Find where the given text appears and provide that cell's center as [x, y] coordinate. 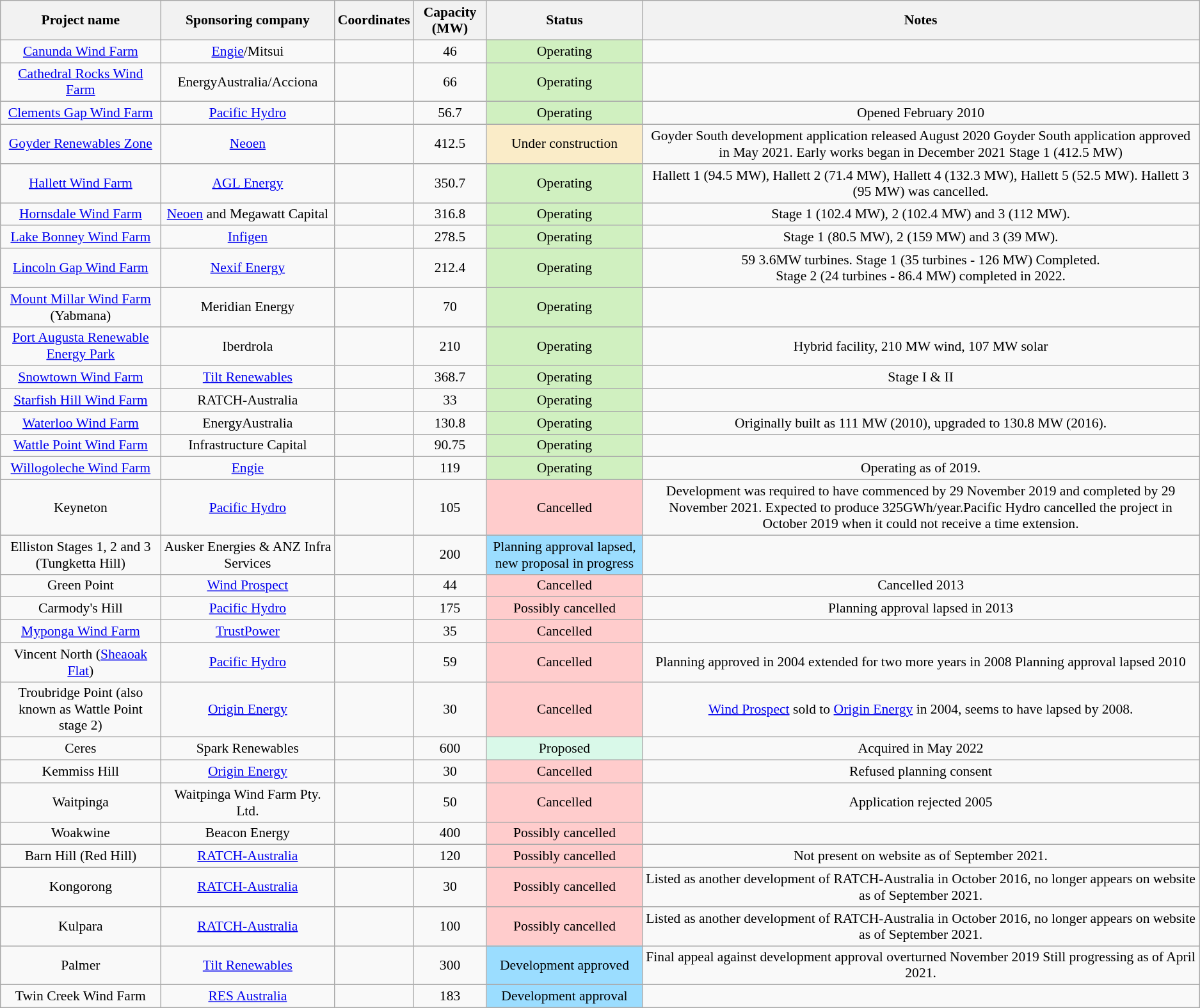
183 [451, 996]
Under construction [564, 145]
Kongorong [81, 887]
50 [451, 803]
EnergyAustralia/Acciona [248, 82]
368.7 [451, 378]
Starfish Hill Wind Farm [81, 400]
316.8 [451, 214]
Waitpinga [81, 803]
Stage 1 (102.4 MW), 2 (102.4 MW) and 3 (112 MW). [921, 214]
212.4 [451, 268]
Acquired in May 2022 [921, 749]
Wind Prospect [248, 586]
Port Augusta Renewable Energy Park [81, 346]
Originally built as 111 MW (2010), upgraded to 130.8 MW (2016). [921, 423]
600 [451, 749]
90.75 [451, 445]
Proposed [564, 749]
Engie [248, 468]
Palmer [81, 965]
120 [451, 856]
Opened February 2010 [921, 113]
Hallett Wind Farm [81, 183]
Waterloo Wind Farm [81, 423]
210 [451, 346]
Woakwine [81, 833]
EnergyAustralia [248, 423]
46 [451, 51]
44 [451, 586]
Green Point [81, 586]
278.5 [451, 237]
Project name [81, 20]
Kulpara [81, 927]
Ausker Energies & ANZ Infra Services [248, 554]
59 3.6MW turbines. Stage 1 (35 turbines - 126 MW) Completed.Stage 2 (24 turbines - 86.4 MW) completed in 2022. [921, 268]
Cathedral Rocks Wind Farm [81, 82]
Snowtown Wind Farm [81, 378]
Lake Bonney Wind Farm [81, 237]
66 [451, 82]
350.7 [451, 183]
AGL Energy [248, 183]
Ceres [81, 749]
Hallett 1 (94.5 MW), Hallett 2 (71.4 MW), Hallett 4 (132.3 MW), Hallett 5 (52.5 MW). Hallett 3 (95 MW) was cancelled. [921, 183]
Notes [921, 20]
Carmody's Hill [81, 609]
Cancelled 2013 [921, 586]
100 [451, 927]
Development approval [564, 996]
Infrastructure Capital [248, 445]
Canunda Wind Farm [81, 51]
119 [451, 468]
Stage I & II [921, 378]
412.5 [451, 145]
Mount Millar Wind Farm (Yabmana) [81, 307]
TrustPower [248, 632]
Twin Creek Wind Farm [81, 996]
Troubridge Point (also known as Wattle Point stage 2) [81, 709]
Beacon Energy [248, 833]
Refused planning consent [921, 772]
Capacity (MW) [451, 20]
Neoen [248, 145]
Stage 1 (80.5 MW), 2 (159 MW) and 3 (39 MW). [921, 237]
RES Australia [248, 996]
Application rejected 2005 [921, 803]
33 [451, 400]
Spark Renewables [248, 749]
Planning approved in 2004 extended for two more years in 2008 Planning approval lapsed 2010 [921, 662]
Iberdrola [248, 346]
Planning approval lapsed, new proposal in progress [564, 554]
Not present on website as of September 2021. [921, 856]
Infigen [248, 237]
Lincoln Gap Wind Farm [81, 268]
400 [451, 833]
130.8 [451, 423]
Engie/Mitsui [248, 51]
Wattle Point Wind Farm [81, 445]
Nexif Energy [248, 268]
Willogoleche Wind Farm [81, 468]
Operating as of 2019. [921, 468]
105 [451, 508]
Barn Hill (Red Hill) [81, 856]
175 [451, 609]
Neoen and Megawatt Capital [248, 214]
Vincent North (Sheaoak Flat) [81, 662]
Goyder Renewables Zone [81, 145]
Keyneton [81, 508]
Hybrid facility, 210 MW wind, 107 MW solar [921, 346]
70 [451, 307]
200 [451, 554]
Kemmiss Hill [81, 772]
Coordinates [374, 20]
Meridian Energy [248, 307]
Final appeal against development approval overturned November 2019 Still progressing as of April 2021. [921, 965]
Hornsdale Wind Farm [81, 214]
59 [451, 662]
Sponsoring company [248, 20]
Myponga Wind Farm [81, 632]
Status [564, 20]
Clements Gap Wind Farm [81, 113]
Wind Prospect sold to Origin Energy in 2004, seems to have lapsed by 2008. [921, 709]
35 [451, 632]
300 [451, 965]
Development approved [564, 965]
Waitpinga Wind Farm Pty. Ltd. [248, 803]
Elliston Stages 1, 2 and 3 (Tungketta Hill) [81, 554]
56.7 [451, 113]
Planning approval lapsed in 2013 [921, 609]
